Return the (x, y) coordinate for the center point of the cell that contains the specified text.  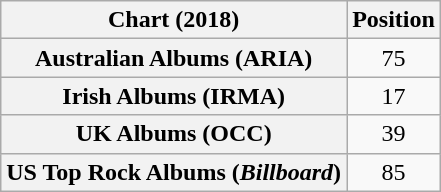
17 (394, 96)
UK Albums (OCC) (174, 134)
US Top Rock Albums (Billboard) (174, 172)
Irish Albums (IRMA) (174, 96)
39 (394, 134)
75 (394, 58)
85 (394, 172)
Chart (2018) (174, 20)
Position (394, 20)
Australian Albums (ARIA) (174, 58)
